Find where the given text appears and provide that cell's center as (x, y) coordinate. 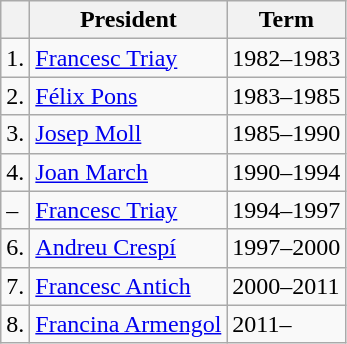
Joan March (128, 172)
Josep Moll (128, 134)
Francesc Antich (128, 286)
Francina Armengol (128, 324)
8. (16, 324)
1982–1983 (286, 58)
4. (16, 172)
2011– (286, 324)
6. (16, 248)
President (128, 20)
2000–2011 (286, 286)
1985–1990 (286, 134)
1. (16, 58)
Andreu Crespí (128, 248)
– (16, 210)
1983–1985 (286, 96)
1990–1994 (286, 172)
Félix Pons (128, 96)
1994–1997 (286, 210)
7. (16, 286)
1997–2000 (286, 248)
2. (16, 96)
3. (16, 134)
Term (286, 20)
